Find where the given text appears and provide that cell's center as [X, Y] coordinate. 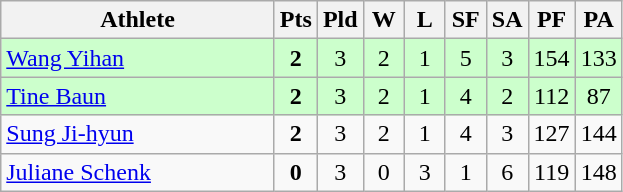
127 [552, 134]
Sung Ji-hyun [138, 134]
Athlete [138, 20]
Pts [296, 20]
87 [598, 96]
119 [552, 172]
PA [598, 20]
Wang Yihan [138, 58]
W [384, 20]
6 [507, 172]
SF [466, 20]
5 [466, 58]
112 [552, 96]
144 [598, 134]
133 [598, 58]
Tine Baun [138, 96]
SA [507, 20]
Pld [340, 20]
PF [552, 20]
L [424, 20]
Juliane Schenk [138, 172]
148 [598, 172]
154 [552, 58]
